Scan for the cell matching the given text and deliver its [x, y] coordinate at center. 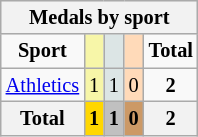
Sport [42, 51]
Athletics [42, 85]
Medals by sport [100, 17]
